Return [X, Y] of the center of cell containing provided text 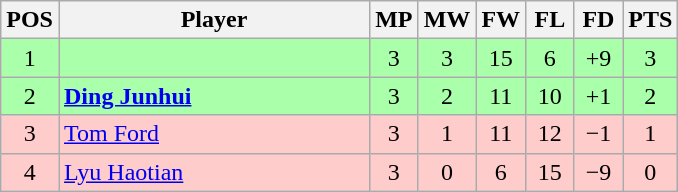
−9 [598, 172]
12 [550, 134]
−1 [598, 134]
Tom Ford [214, 134]
Ding Junhui [214, 96]
MW [447, 20]
FL [550, 20]
Player [214, 20]
FD [598, 20]
+9 [598, 58]
POS [30, 20]
PTS [650, 20]
FW [501, 20]
Lyu Haotian [214, 172]
+1 [598, 96]
4 [30, 172]
MP [394, 20]
10 [550, 96]
